Scan for the cell matching the given text and deliver its (x, y) coordinate at center. 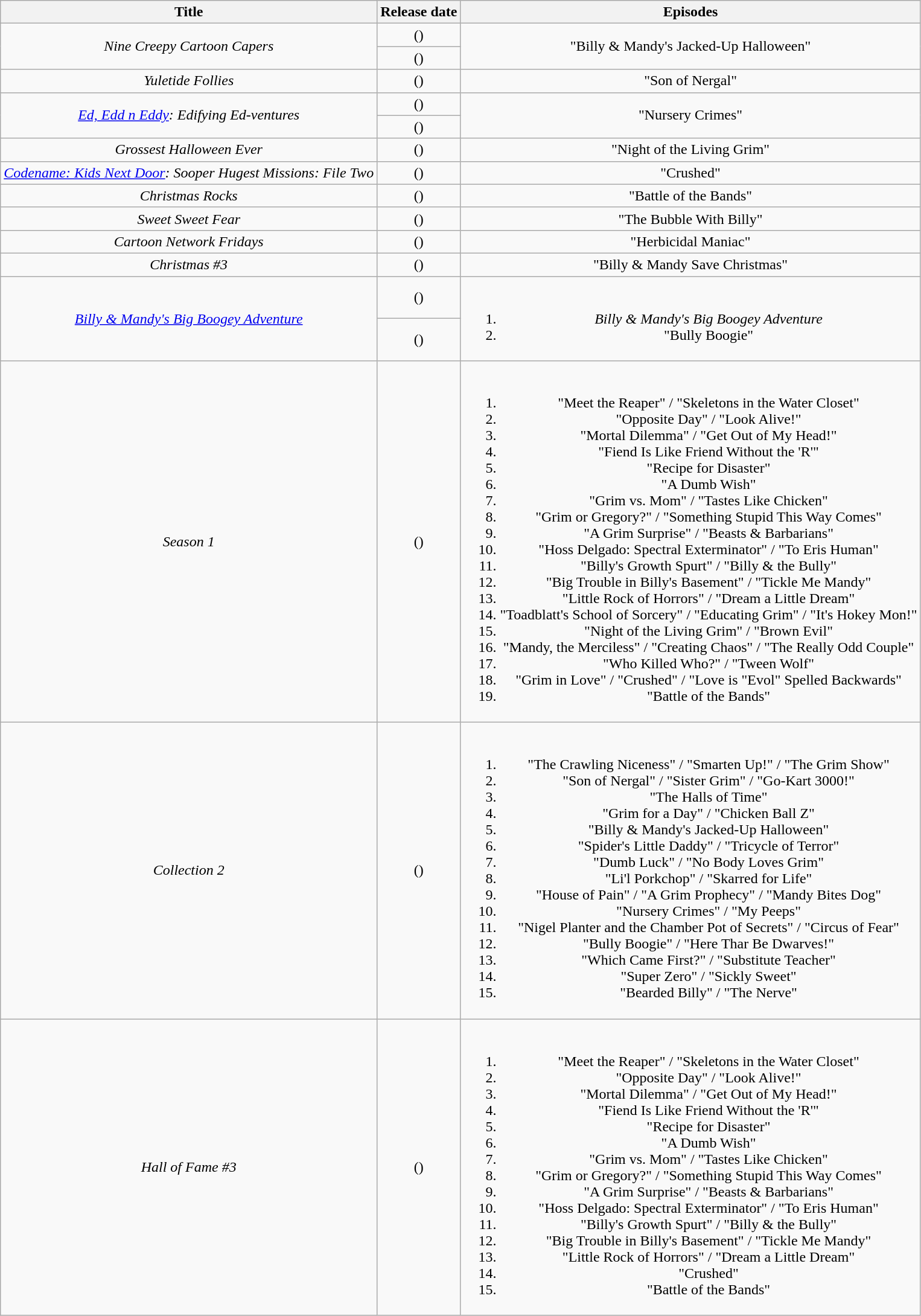
Episodes (690, 12)
"Night of the Living Grim" (690, 150)
Billy & Mandy's Big Boogey Adventure (189, 319)
Title (189, 12)
"Crushed" (690, 173)
Release date (419, 12)
Cartoon Network Fridays (189, 241)
Hall of Fame #3 (189, 1167)
Christmas Rocks (189, 196)
"Billy & Mandy Save Christmas" (690, 264)
Nine Creepy Cartoon Capers (189, 46)
Season 1 (189, 542)
"Billy & Mandy's Jacked-Up Halloween" (690, 46)
Christmas #3 (189, 264)
Grossest Halloween Ever (189, 150)
"The Bubble With Billy" (690, 219)
Sweet Sweet Fear (189, 219)
"Herbicidal Maniac" (690, 241)
"Battle of the Bands" (690, 196)
"Nursery Crimes" (690, 115)
"Son of Nergal" (690, 81)
Ed, Edd n Eddy: Edifying Ed-ventures (189, 115)
Codename: Kids Next Door: Sooper Hugest Missions: File Two (189, 173)
Billy & Mandy's Big Boogey Adventure"Bully Boogie" (690, 319)
Yuletide Follies (189, 81)
Collection 2 (189, 870)
